Output the (X, Y) coordinate of the center of the cell containing the given text.  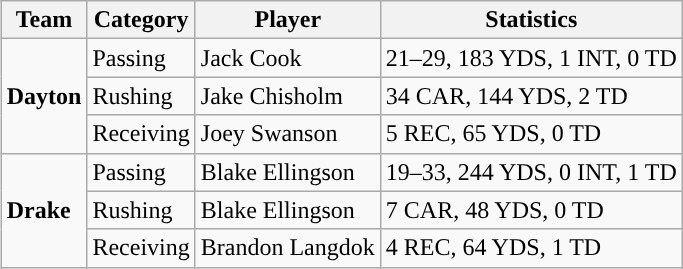
7 CAR, 48 YDS, 0 TD (531, 210)
34 CAR, 144 YDS, 2 TD (531, 96)
Brandon Langdok (288, 248)
Jake Chisholm (288, 96)
Player (288, 20)
4 REC, 64 YDS, 1 TD (531, 248)
Dayton (44, 96)
Category (141, 20)
Drake (44, 210)
Jack Cook (288, 58)
19–33, 244 YDS, 0 INT, 1 TD (531, 172)
5 REC, 65 YDS, 0 TD (531, 134)
Statistics (531, 20)
Joey Swanson (288, 134)
Team (44, 20)
21–29, 183 YDS, 1 INT, 0 TD (531, 58)
